Return the [x, y] coordinate for the center point of the cell that contains the specified text.  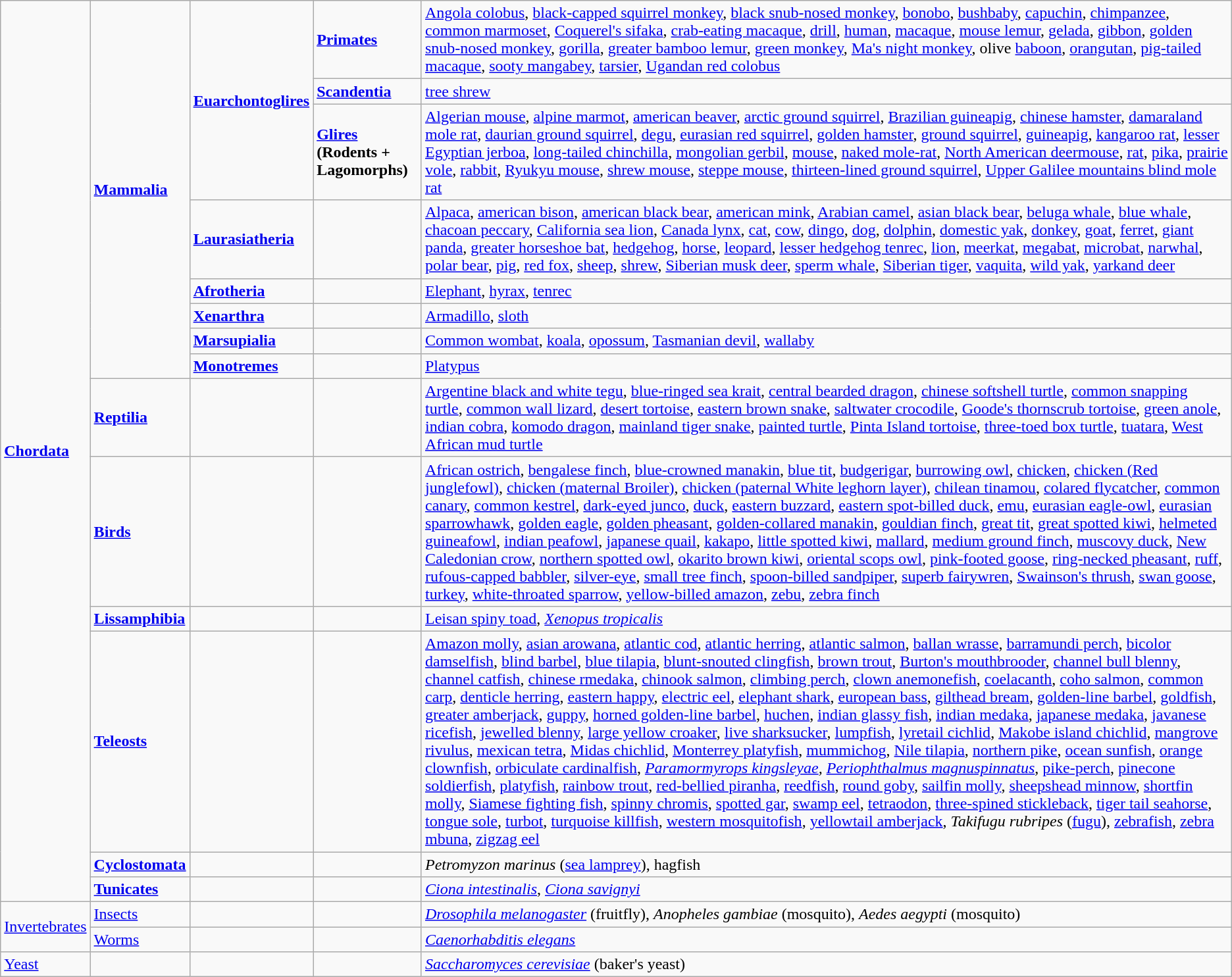
Leisan spiny toad, Xenopus tropicalis [827, 618]
Caenorhabditis elegans [827, 939]
Platypus [827, 366]
Scandentia [367, 91]
Birds [140, 532]
Monotremes [251, 366]
Euarchontoglires [251, 100]
Laurasiatheria [251, 239]
Tunicates [140, 889]
Yeast [45, 964]
Glires (Rodents + Lagomorphs) [367, 152]
Saccharomyces cerevisiae (baker's yeast) [827, 964]
Insects [140, 914]
Drosophila melanogaster (fruitfly), Anopheles gambiae (mosquito), Aedes aegypti (mosquito) [827, 914]
Invertebrates [45, 927]
Petromyzon marinus (sea lamprey), hagfish [827, 864]
Armadillo, sloth [827, 316]
Cyclostomata [140, 864]
tree shrew [827, 91]
Xenarthra [251, 316]
Common wombat, koala, opossum, Tasmanian devil, wallaby [827, 341]
Worms [140, 939]
Teleosts [140, 741]
Reptilia [140, 417]
Chordata [45, 451]
Primates [367, 39]
Mammalia [140, 189]
Elephant, hyrax, tenrec [827, 291]
Lissamphibia [140, 618]
Afrotheria [251, 291]
Ciona intestinalis, Ciona savignyi [827, 889]
Marsupialia [251, 341]
